For the text-containing cell, return its midpoint in (X, Y) coordinate format. 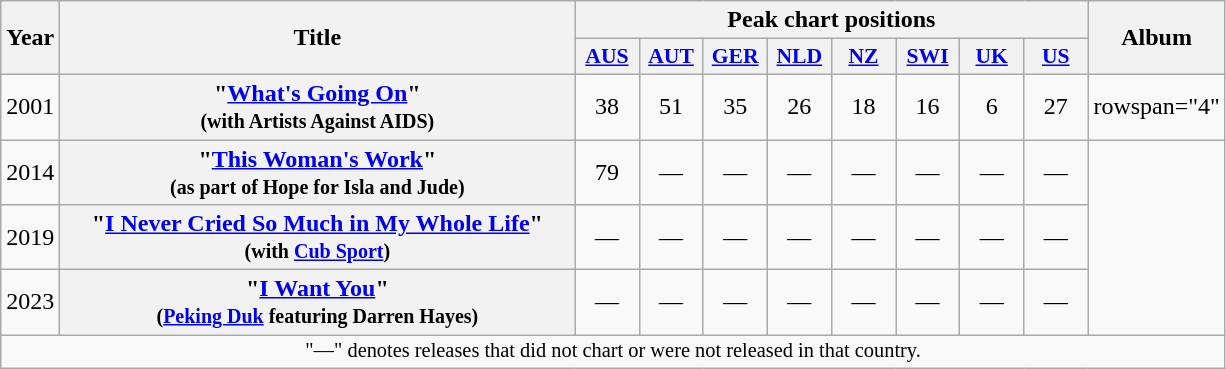
2014 (30, 172)
"—" denotes releases that did not chart or were not released in that country. (614, 352)
"This Woman's Work"(as part of Hope for Isla and Jude) (318, 172)
"I Want You"(Peking Duk featuring Darren Hayes) (318, 302)
51 (671, 106)
UK (992, 57)
6 (992, 106)
SWI (928, 57)
18 (863, 106)
2019 (30, 238)
38 (607, 106)
27 (1056, 106)
NLD (799, 57)
Peak chart positions (832, 20)
"What's Going On"(with Artists Against AIDS) (318, 106)
Album (1157, 38)
"I Never Cried So Much in My Whole Life"(with Cub Sport) (318, 238)
AUS (607, 57)
NZ (863, 57)
rowspan="4" (1157, 106)
GER (735, 57)
2001 (30, 106)
US (1056, 57)
26 (799, 106)
2023 (30, 302)
16 (928, 106)
Year (30, 38)
Title (318, 38)
AUT (671, 57)
35 (735, 106)
79 (607, 172)
